Provide the [X, Y] coordinate of the cell's center where the given text is located.  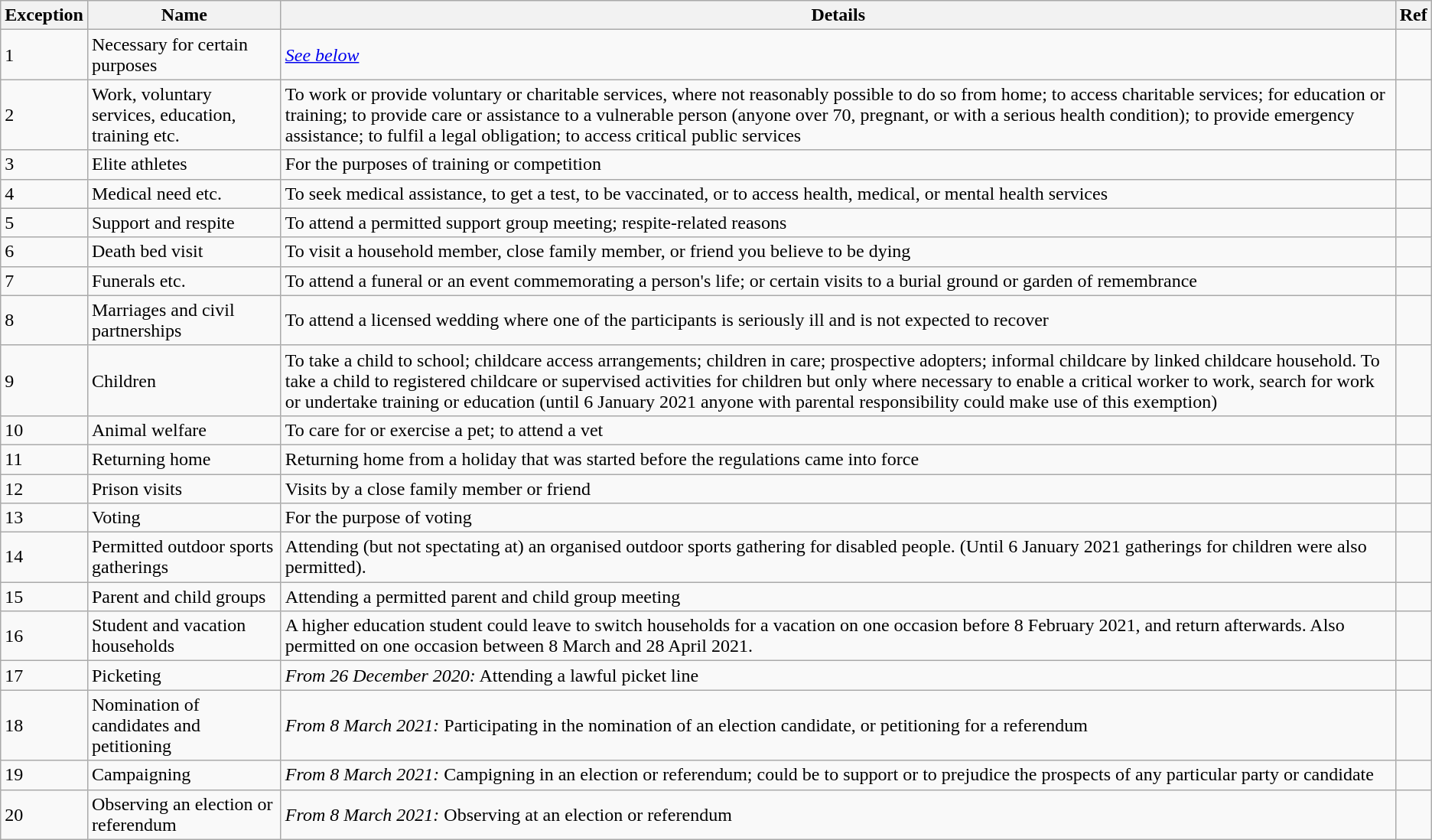
2 [44, 115]
For the purposes of training or competition [838, 164]
15 [44, 597]
Nomination of candidates and petitioning [184, 725]
Voting [184, 518]
Work, voluntary services, education, training etc. [184, 115]
Picketing [184, 676]
Returning home from a holiday that was started before the regulations came into force [838, 459]
10 [44, 430]
17 [44, 676]
1 [44, 55]
See below [838, 55]
Elite athletes [184, 164]
Animal welfare [184, 430]
18 [44, 725]
Campaigning [184, 775]
Support and respite [184, 223]
To care for or exercise a pet; to attend a vet [838, 430]
To attend a permitted support group meeting; respite-related reasons [838, 223]
Necessary for certain purposes [184, 55]
Details [838, 15]
To seek medical assistance, to get a test, to be vaccinated, or to access health, medical, or mental health services [838, 194]
Permitted outdoor sports gatherings [184, 557]
From 8 March 2021: Participating in the nomination of an election candidate, or petitioning for a referendum [838, 725]
14 [44, 557]
Parent and child groups [184, 597]
5 [44, 223]
Returning home [184, 459]
20 [44, 814]
9 [44, 380]
11 [44, 459]
Prison visits [184, 489]
Exception [44, 15]
Observing an election or referendum [184, 814]
To visit a household member, close family member, or friend you believe to be dying [838, 252]
Visits by a close family member or friend [838, 489]
From 26 December 2020: Attending a lawful picket line [838, 676]
7 [44, 281]
Medical need etc. [184, 194]
Funerals etc. [184, 281]
Marriages and civil partnerships [184, 320]
Name [184, 15]
6 [44, 252]
12 [44, 489]
Death bed visit [184, 252]
Children [184, 380]
3 [44, 164]
From 8 March 2021: Campigning in an election or referendum; could be to support or to prejudice the prospects of any particular party or candidate [838, 775]
13 [44, 518]
From 8 March 2021: Observing at an election or referendum [838, 814]
To attend a funeral or an event commemorating a person's life; or certain visits to a burial ground or garden of remembrance [838, 281]
4 [44, 194]
Attending a permitted parent and child group meeting [838, 597]
For the purpose of voting [838, 518]
16 [44, 637]
8 [44, 320]
To attend a licensed wedding where one of the participants is seriously ill and is not expected to recover [838, 320]
Ref [1414, 15]
19 [44, 775]
Student and vacation households [184, 637]
